Locate the cell with the specified text and output its (X, Y) center coordinate. 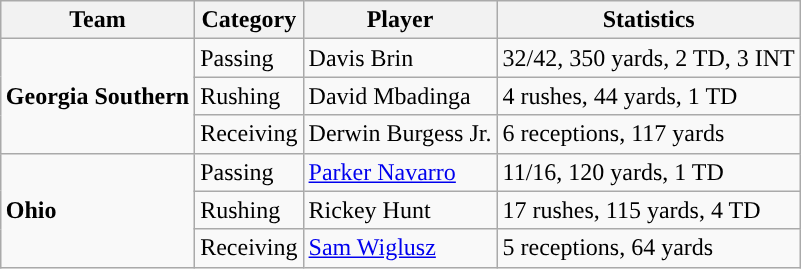
Rickey Hunt (400, 210)
32/42, 350 yards, 2 TD, 3 INT (648, 58)
Team (97, 20)
Sam Wiglusz (400, 248)
17 rushes, 115 yards, 4 TD (648, 210)
Category (249, 20)
Statistics (648, 20)
Derwin Burgess Jr. (400, 134)
6 receptions, 117 yards (648, 134)
Davis Brin (400, 58)
Ohio (97, 210)
Player (400, 20)
Parker Navarro (400, 172)
5 receptions, 64 yards (648, 248)
11/16, 120 yards, 1 TD (648, 172)
4 rushes, 44 yards, 1 TD (648, 96)
Georgia Southern (97, 96)
David Mbadinga (400, 96)
